Capture the cell that displays the provided text and extract its [x, y] central coordinate. 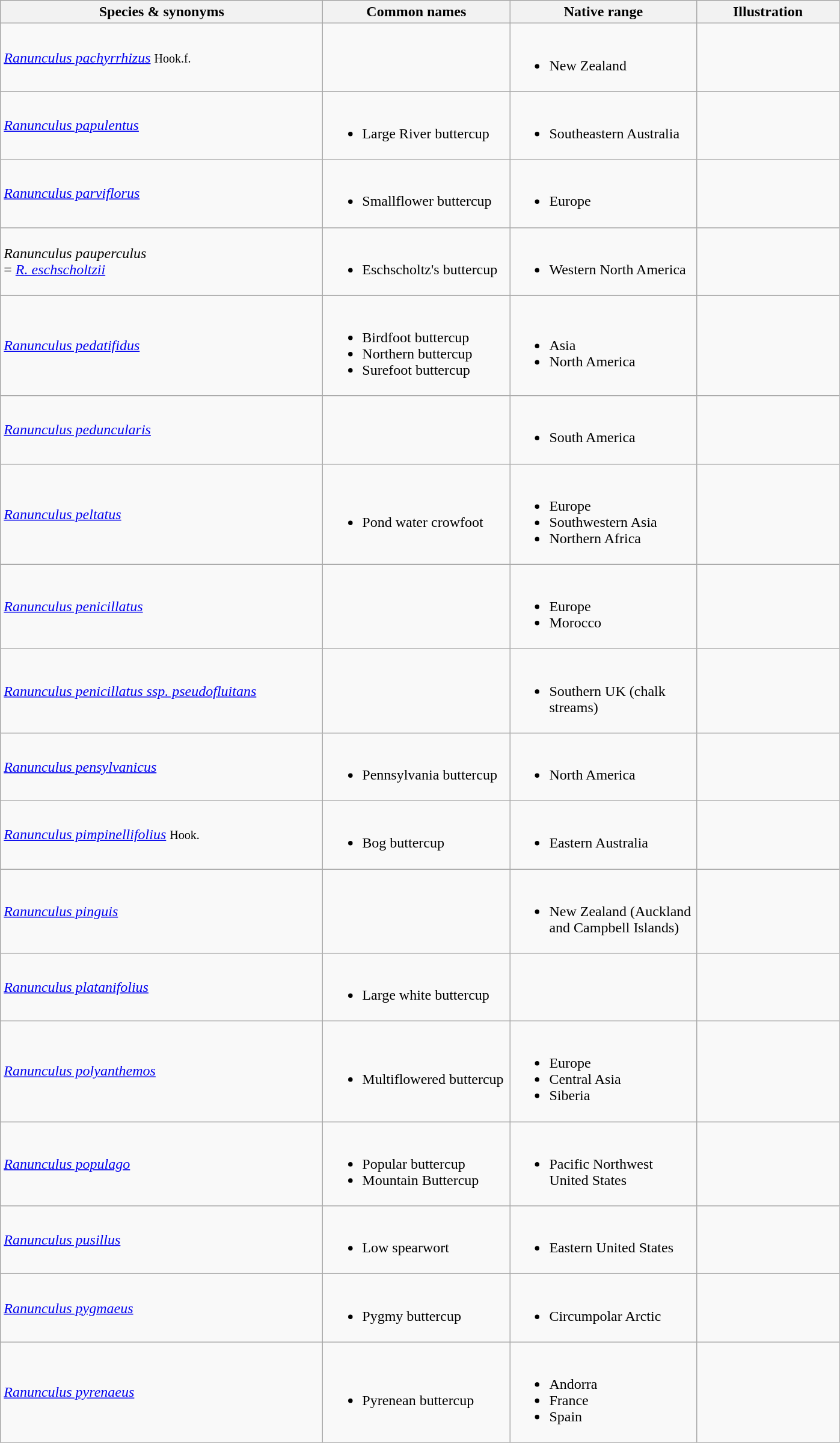
Smallflower buttercup [416, 194]
Ranunculus pedatifidus [162, 345]
Species & synonyms [162, 12]
Eschscholtz's buttercup [416, 261]
Pyrenean buttercup [416, 1392]
Western North America [604, 261]
Ranunculus pensylvanicus [162, 766]
AndorraFranceSpain [604, 1392]
Large white buttercup [416, 988]
South America [604, 429]
Ranunculus penicillatus [162, 606]
New Zealand [604, 58]
Large River buttercup [416, 125]
Pennsylvania buttercup [416, 766]
Southeastern Australia [604, 125]
Ranunculus pusillus [162, 1240]
Eastern Australia [604, 835]
Pygmy buttercup [416, 1308]
Ranunculus pimpinellifolius Hook. [162, 835]
Europe [604, 194]
Ranunculus pauperculus = R. eschscholtzii [162, 261]
EuropeSouthwestern AsiaNorthern Africa [604, 514]
Ranunculus pachyrrhizus Hook.f. [162, 58]
Pond water crowfoot [416, 514]
Eastern United States [604, 1240]
Popular buttercupMountain Buttercup [416, 1164]
Ranunculus platanifolius [162, 988]
Ranunculus papulentus [162, 125]
Bog buttercup [416, 835]
Southern UK (chalk streams) [604, 691]
Ranunculus pygmaeus [162, 1308]
Pacific Northwest United States [604, 1164]
Ranunculus polyanthemos [162, 1072]
Common names [416, 12]
AsiaNorth America [604, 345]
Illustration [768, 12]
EuropeMorocco [604, 606]
Ranunculus peltatus [162, 514]
Multiflowered buttercup [416, 1072]
North America [604, 766]
Ranunculus peduncularis [162, 429]
EuropeCentral AsiaSiberia [604, 1072]
Ranunculus parviflorus [162, 194]
Ranunculus pyrenaeus [162, 1392]
Birdfoot buttercupNorthern buttercupSurefoot buttercup [416, 345]
Ranunculus penicillatus ssp. pseudofluitans [162, 691]
New Zealand (Auckland and Campbell Islands) [604, 911]
Low spearwort [416, 1240]
Circumpolar Arctic [604, 1308]
Ranunculus populago [162, 1164]
Native range [604, 12]
Ranunculus pinguis [162, 911]
